Determine the (X, Y) coordinate at the center of the cell enclosing the given text.  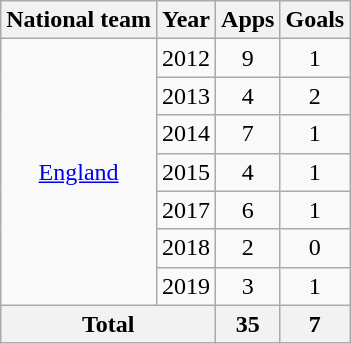
3 (248, 286)
2015 (186, 172)
2014 (186, 134)
2012 (186, 58)
35 (248, 324)
0 (315, 248)
2013 (186, 96)
6 (248, 210)
Apps (248, 20)
9 (248, 58)
Total (108, 324)
Year (186, 20)
National team (79, 20)
2017 (186, 210)
2018 (186, 248)
Goals (315, 20)
2019 (186, 286)
England (79, 172)
